Locate the cell with the specified text and output its (x, y) center coordinate. 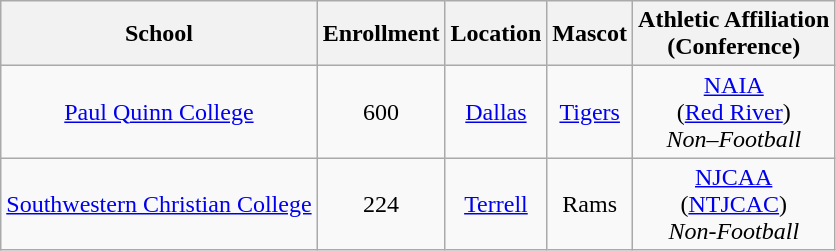
Dallas (496, 112)
Terrell (496, 204)
Enrollment (381, 34)
Athletic Affiliation(Conference) (734, 34)
Location (496, 34)
Rams (590, 204)
Mascot (590, 34)
NJCAA(NTJCAC) Non-Football (734, 204)
School (159, 34)
Paul Quinn College (159, 112)
600 (381, 112)
224 (381, 204)
NAIA (Red River)Non–Football (734, 112)
Southwestern Christian College (159, 204)
Tigers (590, 112)
